Provide the (X, Y) coordinate of the cell's center where the given text is located.  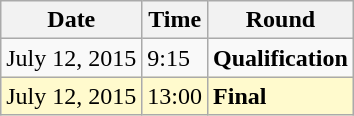
Time (175, 20)
Final (281, 96)
9:15 (175, 58)
Round (281, 20)
13:00 (175, 96)
Qualification (281, 58)
Date (72, 20)
